Find where the given text appears and provide that cell's center as [X, Y] coordinate. 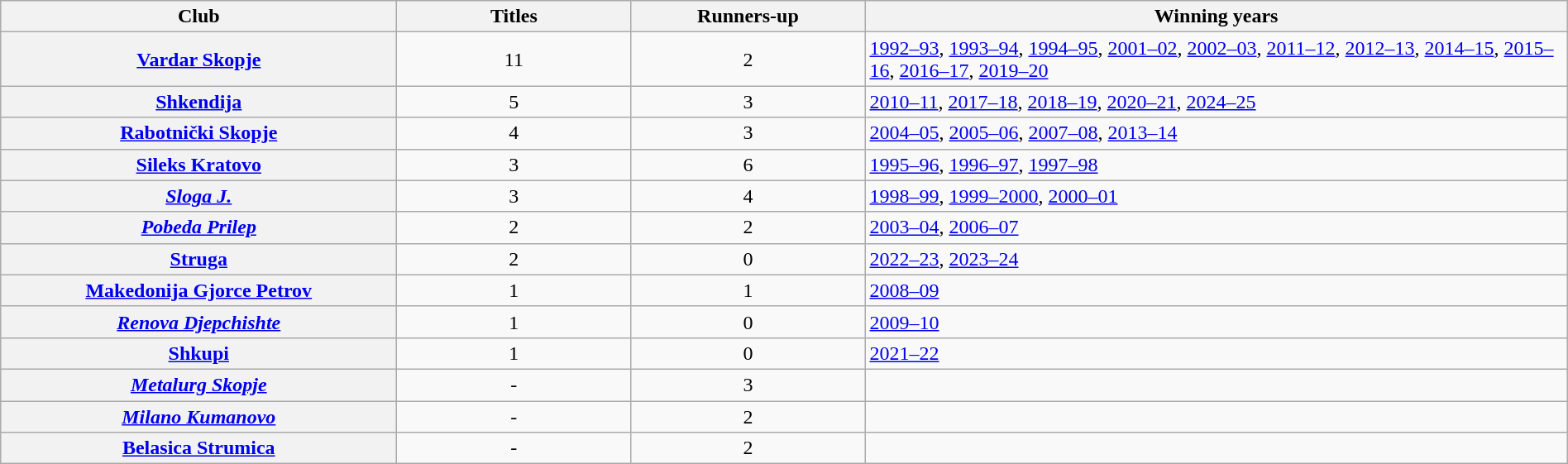
11 [514, 60]
Sloga J. [198, 196]
Belasica Strumica [198, 448]
Metalurg Skopje [198, 385]
1995–96, 1996–97, 1997–98 [1216, 165]
2010–11, 2017–18, 2018–19, 2020–21, 2024–25 [1216, 102]
Milano Kumanovo [198, 416]
2009–10 [1216, 322]
Struga [198, 259]
Pobeda Prilep [198, 227]
2022–23, 2023–24 [1216, 259]
2021–22 [1216, 353]
5 [514, 102]
Titles [514, 17]
2003–04, 2006–07 [1216, 227]
Vardar Skopje [198, 60]
Winning years [1216, 17]
1992–93, 1993–94, 1994–95, 2001–02, 2002–03, 2011–12, 2012–13, 2014–15, 2015–16, 2016–17, 2019–20 [1216, 60]
2008–09 [1216, 290]
6 [748, 165]
Shkendija [198, 102]
Makedonija Gjorce Petrov [198, 290]
Runners-up [748, 17]
Shkupi [198, 353]
Sileks Kratovo [198, 165]
Renova Djepchishte [198, 322]
2004–05, 2005–06, 2007–08, 2013–14 [1216, 133]
1998–99, 1999–2000, 2000–01 [1216, 196]
Rabotnički Skopje [198, 133]
Club [198, 17]
